Output the (X, Y) coordinate of the center of the cell containing the given text.  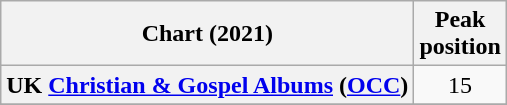
Peakposition (460, 34)
Chart (2021) (208, 34)
UK Christian & Gospel Albums (OCC) (208, 85)
15 (460, 85)
